Pinpoint the cell where the given text exists, returning its [X, Y] midpoint coordinate. 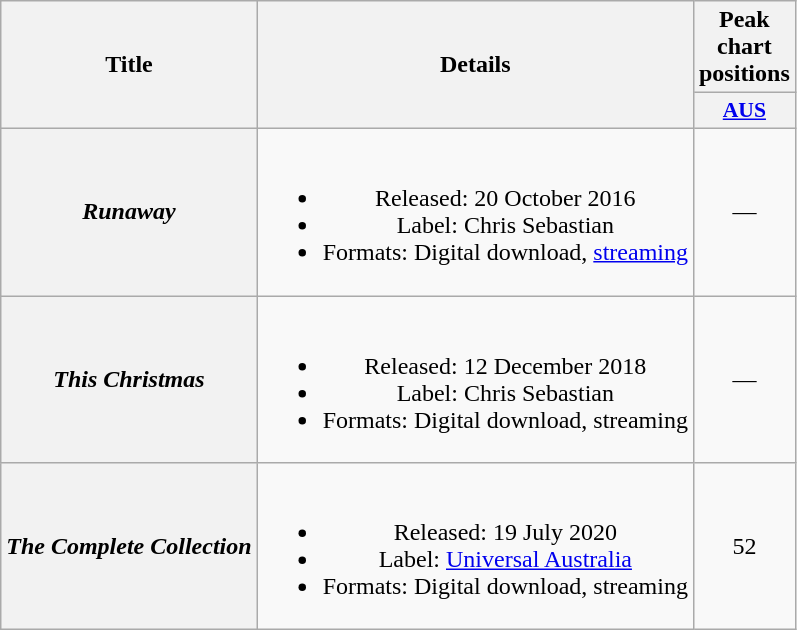
AUS [744, 111]
Released: 12 December 2018Label: Chris SebastianFormats: Digital download, streaming [475, 380]
This Christmas [129, 380]
Title [129, 65]
Released: 20 October 2016Label: Chris SebastianFormats: Digital download, streaming [475, 212]
Runaway [129, 212]
Released: 19 July 2020Label: Universal AustraliaFormats: Digital download, streaming [475, 546]
Peak chart positions [744, 47]
52 [744, 546]
The Complete Collection [129, 546]
Details [475, 65]
